Capture the cell that displays the provided text and extract its [X, Y] central coordinate. 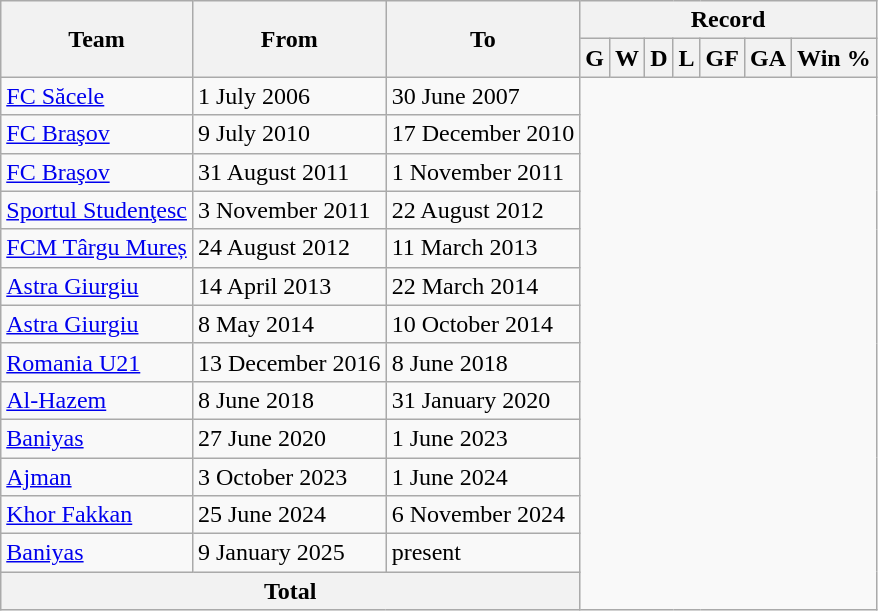
1 June 2023 [483, 438]
14 April 2013 [289, 286]
Team [97, 39]
Total [290, 591]
Sportul Studenţesc [97, 210]
Win % [834, 58]
FC Săcele [97, 96]
27 June 2020 [289, 438]
GF [722, 58]
24 August 2012 [289, 248]
FCM Târgu Mureș [97, 248]
25 June 2024 [289, 515]
31 August 2011 [289, 172]
3 October 2023 [289, 477]
Record [728, 20]
31 January 2020 [483, 400]
1 November 2011 [483, 172]
present [483, 553]
W [628, 58]
17 December 2010 [483, 134]
9 January 2025 [289, 553]
13 December 2016 [289, 362]
6 November 2024 [483, 515]
Ajman [97, 477]
Romania U21 [97, 362]
To [483, 39]
1 June 2024 [483, 477]
8 May 2014 [289, 324]
30 June 2007 [483, 96]
From [289, 39]
22 March 2014 [483, 286]
11 March 2013 [483, 248]
22 August 2012 [483, 210]
1 July 2006 [289, 96]
GA [768, 58]
G [595, 58]
L [686, 58]
9 July 2010 [289, 134]
Khor Fakkan [97, 515]
D [659, 58]
3 November 2011 [289, 210]
Al-Hazem [97, 400]
10 October 2014 [483, 324]
